From the cell containing the given text, extract its center point as [x, y] coordinate. 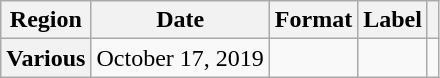
October 17, 2019 [180, 58]
Region [46, 20]
Label [393, 20]
Date [180, 20]
Format [313, 20]
Various [46, 58]
